For the text-containing cell, return its midpoint in (x, y) coordinate format. 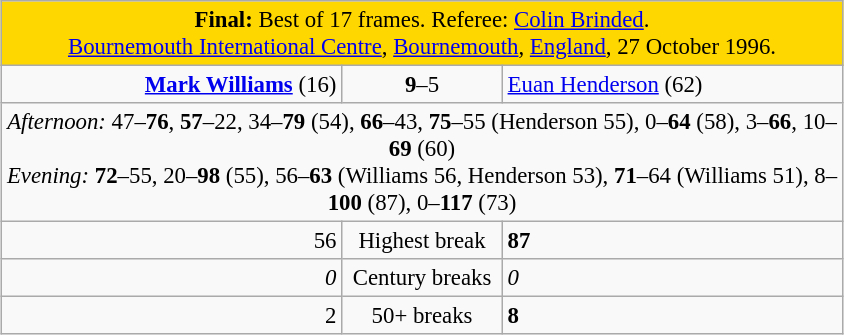
Euan Henderson (62) (672, 85)
Century breaks (422, 278)
50+ breaks (422, 316)
9–5 (422, 85)
Mark Williams (16) (172, 85)
2 (172, 316)
8 (672, 316)
56 (172, 241)
87 (672, 241)
Final: Best of 17 frames. Referee: Colin Brinded. Bournemouth International Centre, Bournemouth, England, 27 October 1996. (422, 34)
Highest break (422, 241)
